Return (x, y) of the center of cell containing provided text 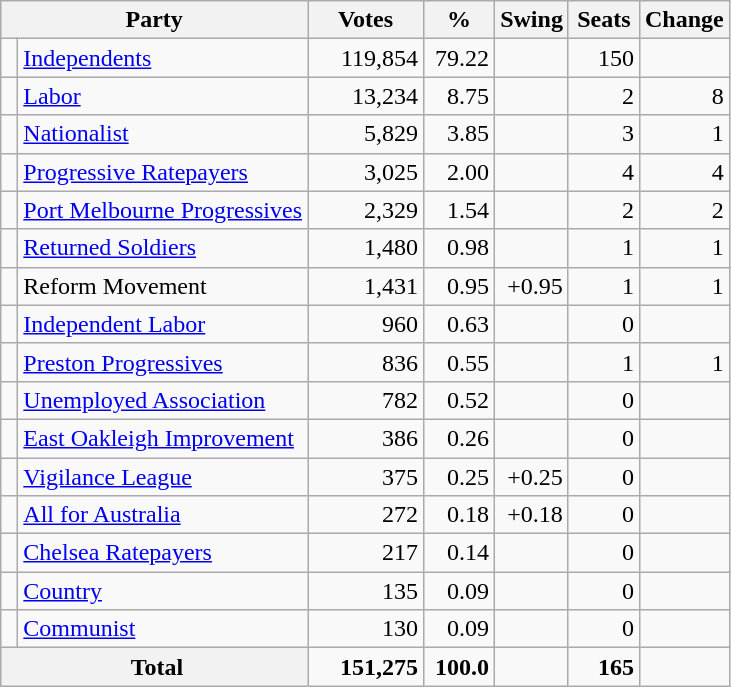
Returned Soldiers (163, 248)
0.26 (460, 438)
Vigilance League (163, 477)
0.25 (460, 477)
0.14 (460, 553)
1,480 (366, 248)
Preston Progressives (163, 362)
Total (154, 667)
Port Melbourne Progressives (163, 210)
100.0 (460, 667)
8 (684, 96)
Labor (163, 96)
217 (366, 553)
130 (366, 629)
East Oakleigh Improvement (163, 438)
Swing (532, 20)
3.85 (460, 134)
782 (366, 400)
Unemployed Association (163, 400)
8.75 (460, 96)
13,234 (366, 96)
386 (366, 438)
5,829 (366, 134)
836 (366, 362)
Country (163, 591)
+0.95 (532, 286)
135 (366, 591)
151,275 (366, 667)
Nationalist (163, 134)
Chelsea Ratepayers (163, 553)
2,329 (366, 210)
165 (604, 667)
3 (604, 134)
0.18 (460, 515)
Reform Movement (163, 286)
Progressive Ratepayers (163, 172)
All for Australia (163, 515)
Independent Labor (163, 324)
0.95 (460, 286)
2.00 (460, 172)
3,025 (366, 172)
1.54 (460, 210)
119,854 (366, 58)
0.52 (460, 400)
960 (366, 324)
+0.18 (532, 515)
Communist (163, 629)
0.55 (460, 362)
+0.25 (532, 477)
0.98 (460, 248)
272 (366, 515)
375 (366, 477)
79.22 (460, 58)
Change (684, 20)
Votes (366, 20)
% (460, 20)
0.63 (460, 324)
150 (604, 58)
1,431 (366, 286)
Party (154, 20)
Seats (604, 20)
Independents (163, 58)
